Output the [X, Y] coordinate of the center of the cell containing the given text.  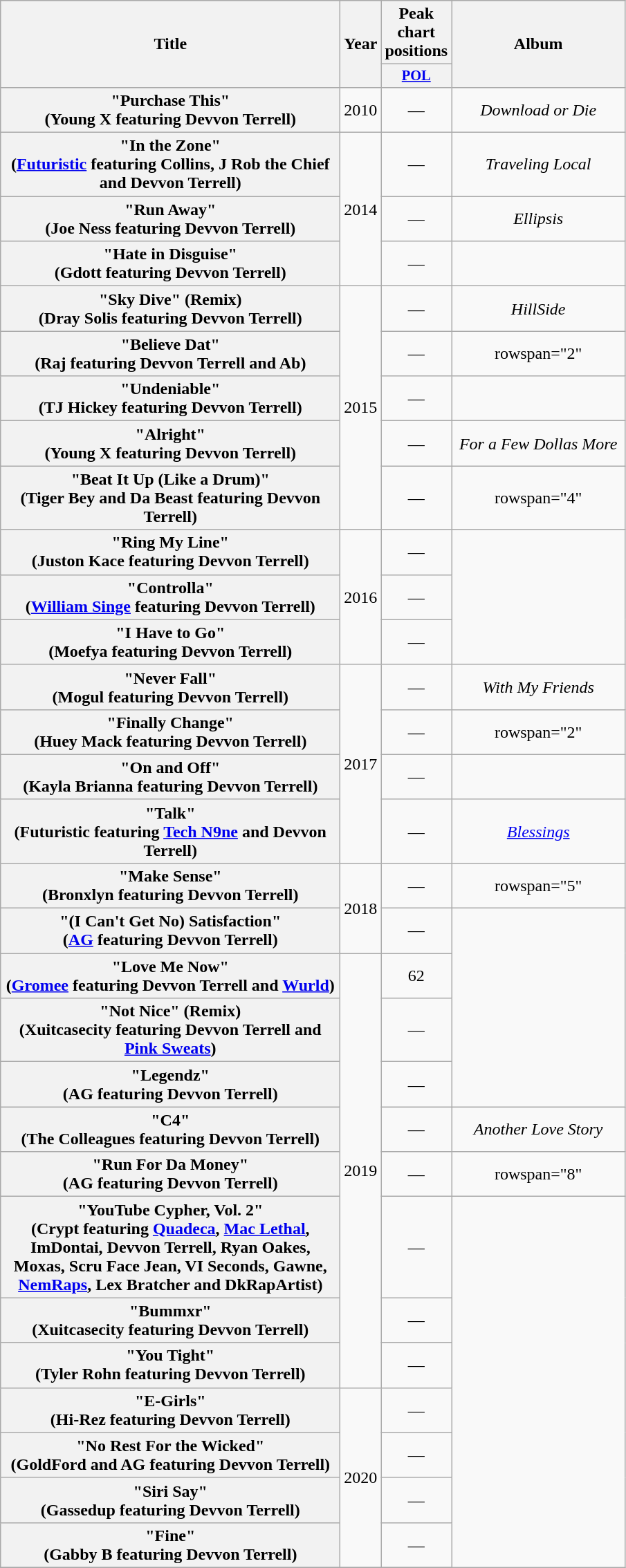
"Alright"(Young X featuring Devvon Terrell) [170, 444]
"Legendz"(AG featuring Devvon Terrell) [170, 1084]
POL [416, 76]
"Purchase This"(Young X featuring Devvon Terrell) [170, 109]
"Finally Change"(Huey Mack featuring Devvon Terrell) [170, 731]
"Siri Say"(Gassedup featuring Devvon Terrell) [170, 1500]
"Hate in Disguise"(Gdott featuring Devvon Terrell) [170, 264]
"Controlla"(William Singe featuring Devvon Terrell) [170, 597]
Another Love Story [538, 1130]
With My Friends [538, 687]
"Beat It Up (Like a Drum)"(Tiger Bey and Da Beast featuring Devvon Terrell) [170, 498]
"No Rest For the Wicked"(GoldFord and AG featuring Devvon Terrell) [170, 1455]
"C4"(The Colleagues featuring Devvon Terrell) [170, 1130]
"Talk"(Futuristic featuring Tech N9ne and Devvon Terrell) [170, 831]
2015 [361, 408]
"You Tight"(Tyler Rohn featuring Devvon Terrell) [170, 1365]
"Fine"(Gabby B featuring Devvon Terrell) [170, 1544]
For a Few Dollas More [538, 444]
rowspan="5" [538, 885]
Download or Die [538, 109]
2010 [361, 109]
2019 [361, 1170]
"On and Off"(Kayla Brianna featuring Devvon Terrell) [170, 777]
Blessings [538, 831]
"Undeniable"(TJ Hickey featuring Devvon Terrell) [170, 398]
rowspan="8" [538, 1174]
"Run Away"(Joe Ness featuring Devvon Terrell) [170, 218]
"E-Girls"(Hi-Rez featuring Devvon Terrell) [170, 1410]
2014 [361, 209]
"(I Can't Get No) Satisfaction"(AG featuring Devvon Terrell) [170, 931]
62 [416, 976]
2018 [361, 908]
"Ring My Line"(Juston Kace featuring Devvon Terrell) [170, 552]
"Never Fall"(Mogul featuring Devvon Terrell) [170, 687]
"In the Zone"(Futuristic featuring Collins, J Rob the Chief and Devvon Terrell) [170, 165]
HillSide [538, 308]
2020 [361, 1477]
"I Have to Go"(Moefya featuring Devvon Terrell) [170, 642]
2016 [361, 597]
Album [538, 44]
Traveling Local [538, 165]
"Run For Da Money"(AG featuring Devvon Terrell) [170, 1174]
Title [170, 44]
"Make Sense"(Bronxlyn featuring Devvon Terrell) [170, 885]
Year [361, 44]
"Sky Dive" (Remix)(Dray Solis featuring Devvon Terrell) [170, 308]
"Love Me Now"(Gromee featuring Devvon Terrell and Wurld) [170, 976]
2017 [361, 763]
rowspan="4" [538, 498]
"Believe Dat"(Raj featuring Devvon Terrell and Ab) [170, 354]
Peak chart positions [416, 32]
Ellipsis [538, 218]
"Bummxr"(Xuitcasecity featuring Devvon Terrell) [170, 1320]
"Not Nice" (Remix)(Xuitcasecity featuring Devvon Terrell and Pink Sweats) [170, 1030]
